Scan for the cell matching the given text and deliver its (X, Y) coordinate at center. 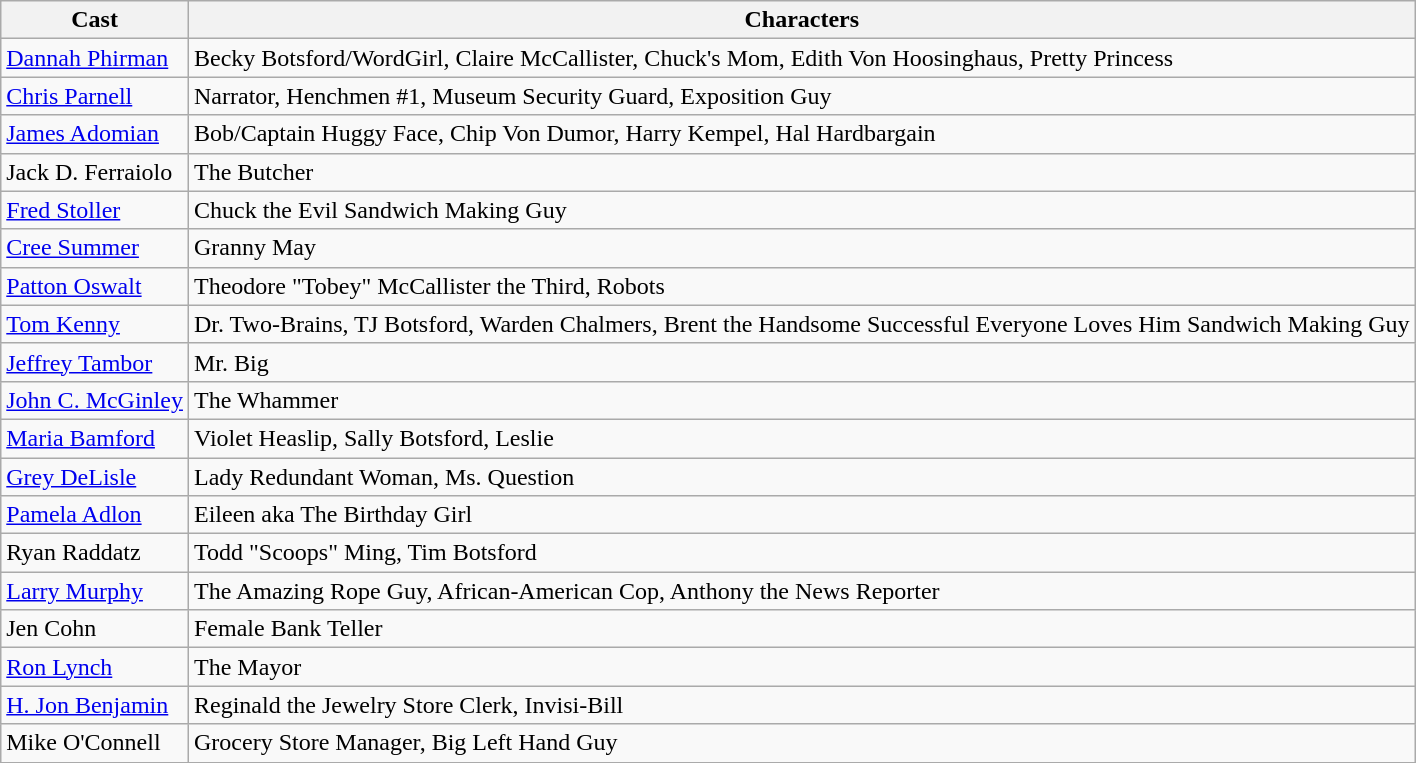
Grocery Store Manager, Big Left Hand Guy (802, 743)
James Adomian (95, 134)
Maria Bamford (95, 438)
Reginald the Jewelry Store Clerk, Invisi-Bill (802, 705)
Violet Heaslip, Sally Botsford, Leslie (802, 438)
Tom Kenny (95, 324)
Chuck the Evil Sandwich Making Guy (802, 210)
Lady Redundant Woman, Ms. Question (802, 477)
Cast (95, 20)
Patton Oswalt (95, 286)
Dannah Phirman (95, 58)
Jen Cohn (95, 629)
Todd "Scoops" Ming, Tim Botsford (802, 553)
The Mayor (802, 667)
Dr. Two-Brains, TJ Botsford, Warden Chalmers, Brent the Handsome Successful Everyone Loves Him Sandwich Making Guy (802, 324)
Jack D. Ferraiolo (95, 172)
Jeffrey Tambor (95, 362)
Fred Stoller (95, 210)
John C. McGinley (95, 400)
Mr. Big (802, 362)
The Butcher (802, 172)
Theodore "Tobey" McCallister the Third, Robots (802, 286)
Female Bank Teller (802, 629)
Narrator, Henchmen #1, Museum Security Guard, Exposition Guy (802, 96)
Granny May (802, 248)
Mike O'Connell (95, 743)
Characters (802, 20)
Eileen aka The Birthday Girl (802, 515)
Larry Murphy (95, 591)
Becky Botsford/WordGirl, Claire McCallister, Chuck's Mom, Edith Von Hoosinghaus, Pretty Princess (802, 58)
Ron Lynch (95, 667)
Bob/Captain Huggy Face, Chip Von Dumor, Harry Kempel, Hal Hardbargain (802, 134)
Cree Summer (95, 248)
Grey DeLisle (95, 477)
Pamela Adlon (95, 515)
H. Jon Benjamin (95, 705)
Ryan Raddatz (95, 553)
The Whammer (802, 400)
Chris Parnell (95, 96)
The Amazing Rope Guy, African-American Cop, Anthony the News Reporter (802, 591)
